Scan for the cell matching the given text and deliver its (X, Y) coordinate at center. 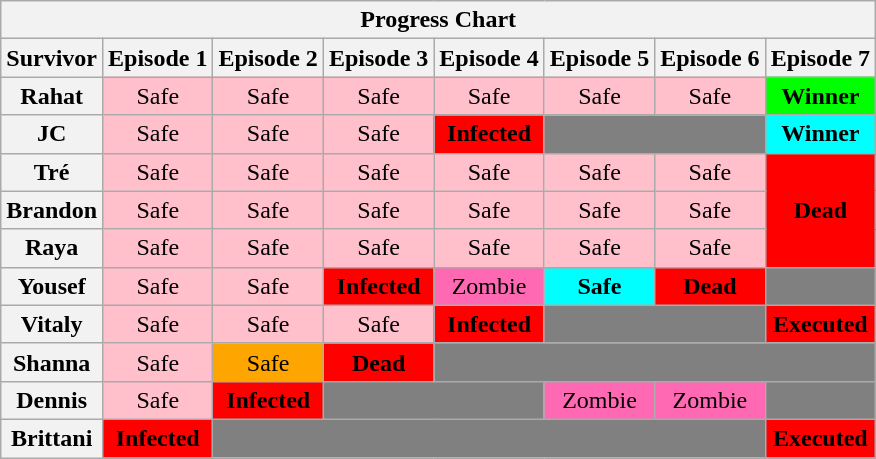
Survivor (52, 58)
Dennis (52, 400)
Rahat (52, 96)
Episode 6 (710, 58)
Episode 4 (489, 58)
Vitaly (52, 324)
Progress Chart (438, 20)
Episode 3 (378, 58)
Episode 1 (158, 58)
Raya (52, 248)
JC (52, 134)
Brandon (52, 210)
Tré (52, 172)
Episode 5 (599, 58)
Episode 2 (268, 58)
Brittani (52, 438)
Yousef (52, 286)
Shanna (52, 362)
Episode 7 (820, 58)
